Search for the cell housing the specified text and yield its [x, y] center coordinate. 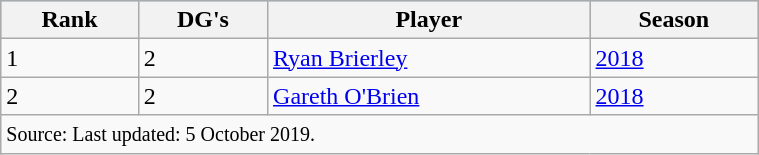
1 [70, 58]
Ryan Brierley [429, 58]
DG's [202, 20]
Rank [70, 20]
Source: Last updated: 5 October 2019. [380, 134]
Gareth O'Brien [429, 96]
Season [674, 20]
Player [429, 20]
